Scan for the cell matching the given text and deliver its (x, y) coordinate at center. 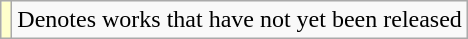
Denotes works that have not yet been released (240, 20)
